Detect which cell encompasses the target text, then output its (X, Y) center coordinate. 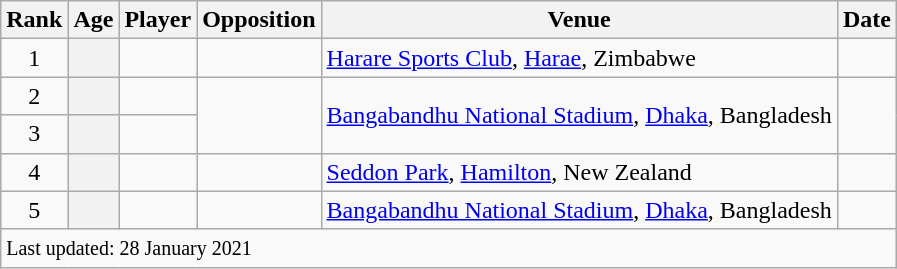
5 (34, 210)
Rank (34, 20)
Last updated: 28 January 2021 (449, 248)
1 (34, 58)
2 (34, 96)
Harare Sports Club, Harae, Zimbabwe (579, 58)
Venue (579, 20)
Seddon Park, Hamilton, New Zealand (579, 172)
Date (866, 20)
3 (34, 134)
4 (34, 172)
Age (94, 20)
Player (158, 20)
Opposition (259, 20)
